Return the (X, Y) coordinate for the center point of the cell that contains the specified text.  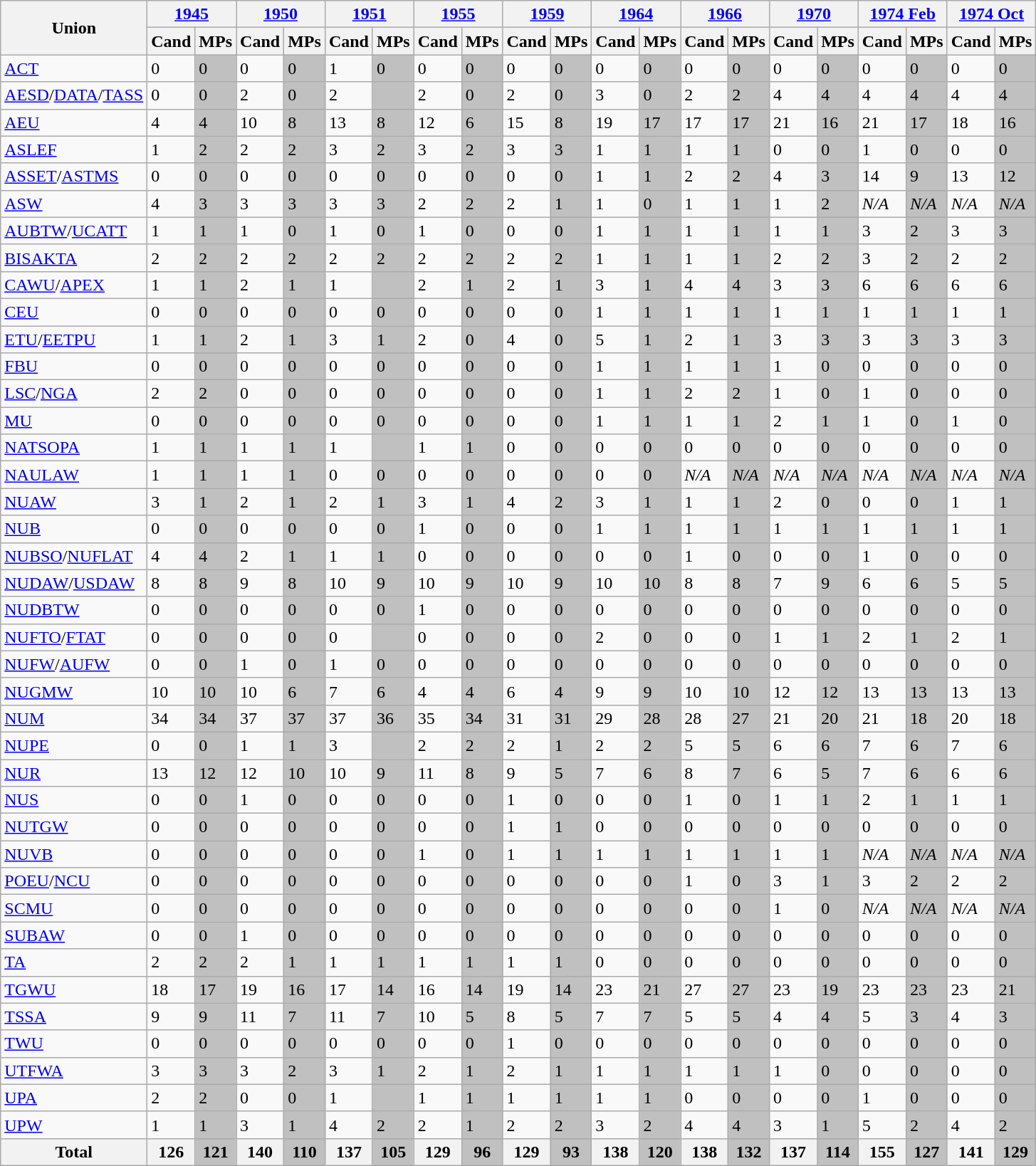
132 (749, 1152)
NUDAW/USDAW (74, 583)
NUS (74, 800)
110 (305, 1152)
TGWU (74, 989)
LSC/NGA (74, 394)
NUFTO/FTAT (74, 637)
ETU/EETPU (74, 340)
126 (171, 1152)
1970 (813, 14)
114 (838, 1152)
1974 Oct (991, 14)
15 (527, 122)
NUPE (74, 745)
Total (74, 1152)
93 (571, 1152)
29 (615, 718)
NUTGW (74, 827)
NUAW (74, 502)
NAULAW (74, 475)
1945 (192, 14)
1959 (547, 14)
TSSA (74, 1017)
127 (926, 1152)
Union (74, 28)
MU (74, 421)
1951 (369, 14)
NUBSO/NUFLAT (74, 556)
NUVB (74, 854)
CAWU/APEX (74, 285)
NATSOPA (74, 448)
NUB (74, 529)
ACT (74, 68)
TA (74, 962)
UTFWA (74, 1071)
NUFW/AUFW (74, 664)
TWU (74, 1044)
36 (393, 718)
AESD/DATA/TASS (74, 95)
96 (482, 1152)
UPA (74, 1098)
120 (660, 1152)
SCMU (74, 908)
ASW (74, 204)
1966 (725, 14)
121 (216, 1152)
ASLEF (74, 149)
AUBTW/UCATT (74, 231)
UPW (74, 1125)
155 (881, 1152)
NUM (74, 718)
NUGMW (74, 691)
1964 (637, 14)
ASSET/ASTMS (74, 177)
140 (261, 1152)
POEU/NCU (74, 881)
1974 Feb (903, 14)
BISAKTA (74, 258)
35 (437, 718)
AEU (74, 122)
FBU (74, 367)
141 (971, 1152)
SUBAW (74, 935)
105 (393, 1152)
1955 (459, 14)
1950 (281, 14)
NUDBTW (74, 610)
NUR (74, 772)
CEU (74, 312)
